For the text-containing cell, return its midpoint in [X, Y] coordinate format. 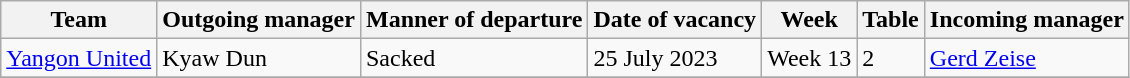
Gerd Zeise [1026, 58]
Table [891, 20]
25 July 2023 [675, 58]
Team [79, 20]
Outgoing manager [259, 20]
Date of vacancy [675, 20]
Sacked [474, 58]
Incoming manager [1026, 20]
Week 13 [810, 58]
Kyaw Dun [259, 58]
Yangon United [79, 58]
Week [810, 20]
2 [891, 58]
Manner of departure [474, 20]
